Identify which cell holds the provided text, then report its [x, y] central coordinate. 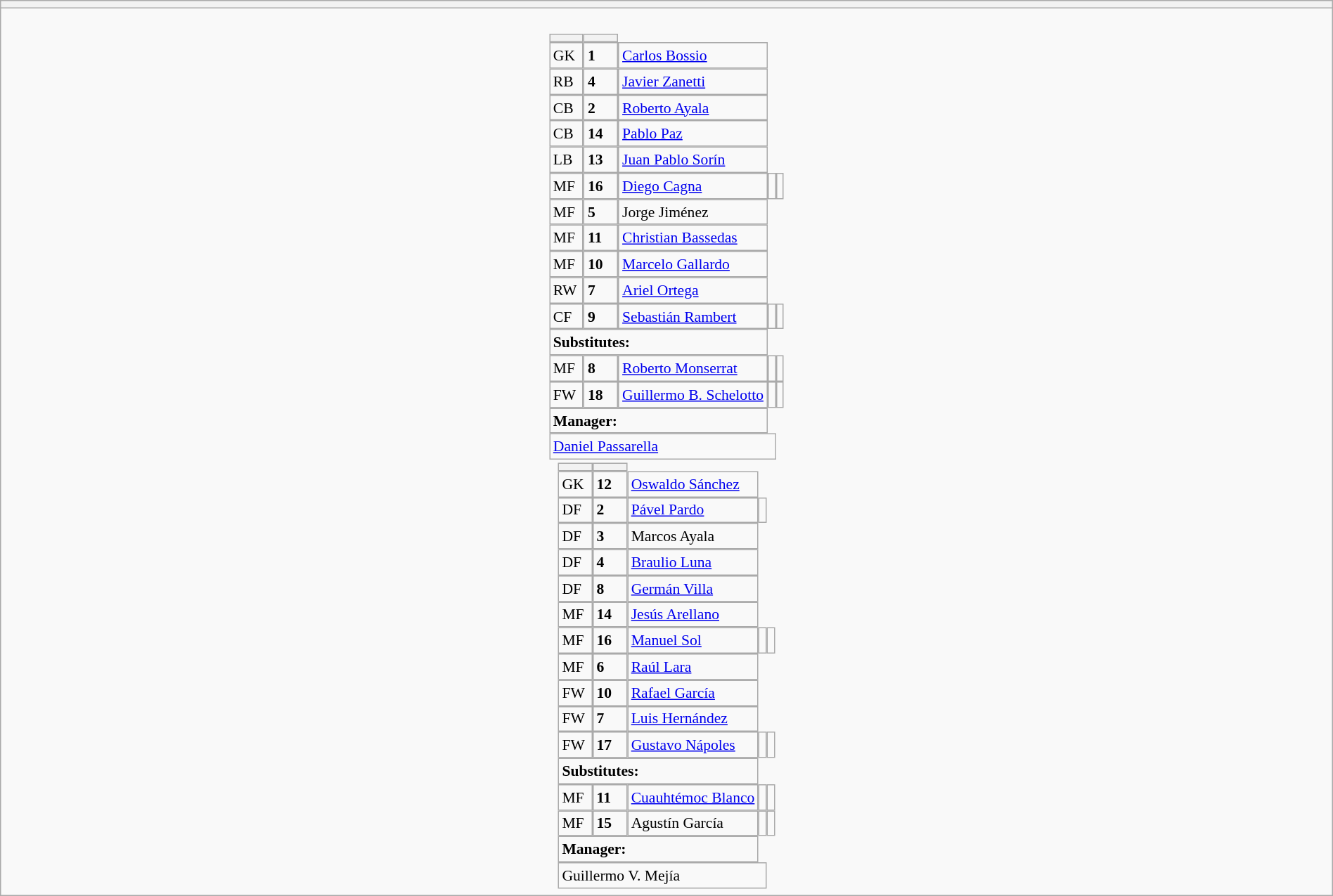
Oswaldo Sánchez [693, 483]
9 [600, 316]
Juan Pablo Sorín [693, 160]
Jesús Arellano [693, 614]
Cuauhtémoc Blanco [693, 797]
Gustavo Nápoles [693, 745]
17 [610, 745]
CF [567, 316]
13 [600, 160]
RW [567, 290]
Ariel Ortega [693, 290]
Carlos Bossio [693, 55]
Diego Cagna [693, 186]
LB [567, 160]
Luis Hernández [693, 718]
1 [600, 55]
12 [610, 483]
15 [610, 824]
Roberto Monserrat [693, 368]
3 [610, 535]
Braulio Luna [693, 562]
Marcelo Gallardo [693, 264]
Marcos Ayala [693, 535]
Pável Pardo [693, 510]
Germán Villa [693, 589]
18 [600, 395]
Raúl Lara [693, 666]
Daniel Passarella [662, 447]
Javier Zanetti [693, 82]
Rafael García [693, 693]
6 [610, 666]
Pablo Paz [693, 134]
Agustín García [693, 824]
Manuel Sol [693, 641]
Guillermo B. Schelotto [693, 395]
Roberto Ayala [693, 108]
Christian Bassedas [693, 238]
RB [567, 82]
5 [600, 212]
Jorge Jiménez [693, 212]
Guillermo V. Mejía [662, 876]
Sebastián Rambert [693, 316]
